Capture the cell that displays the provided text and extract its [x, y] central coordinate. 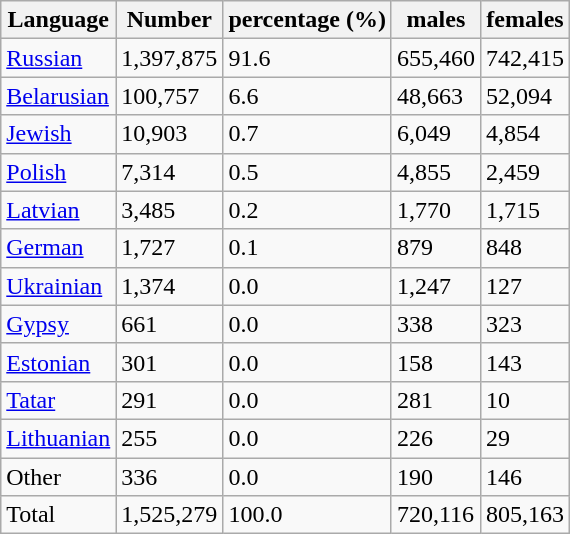
338 [436, 324]
879 [436, 248]
1,247 [436, 286]
German [58, 248]
655,460 [436, 58]
127 [524, 286]
0.7 [308, 134]
291 [170, 400]
100.0 [308, 515]
1,525,279 [170, 515]
91.6 [308, 58]
10 [524, 400]
Estonian [58, 362]
143 [524, 362]
4,854 [524, 134]
Belarusian [58, 96]
146 [524, 477]
males [436, 20]
255 [170, 438]
3,485 [170, 210]
Ukrainian [58, 286]
52,094 [524, 96]
10,903 [170, 134]
females [524, 20]
100,757 [170, 96]
7,314 [170, 172]
percentage (%) [308, 20]
Total [58, 515]
1,727 [170, 248]
Russian [58, 58]
6.6 [308, 96]
1,397,875 [170, 58]
4,855 [436, 172]
Jewish [58, 134]
Number [170, 20]
Tatar [58, 400]
6,049 [436, 134]
29 [524, 438]
Language [58, 20]
805,163 [524, 515]
323 [524, 324]
2,459 [524, 172]
48,663 [436, 96]
Lithuanian [58, 438]
0.5 [308, 172]
1,715 [524, 210]
226 [436, 438]
0.1 [308, 248]
158 [436, 362]
661 [170, 324]
720,116 [436, 515]
1,770 [436, 210]
848 [524, 248]
190 [436, 477]
281 [436, 400]
301 [170, 362]
Other [58, 477]
0.2 [308, 210]
Polish [58, 172]
1,374 [170, 286]
Latvian [58, 210]
742,415 [524, 58]
336 [170, 477]
Gypsy [58, 324]
